Search for the cell housing the specified text and yield its [x, y] center coordinate. 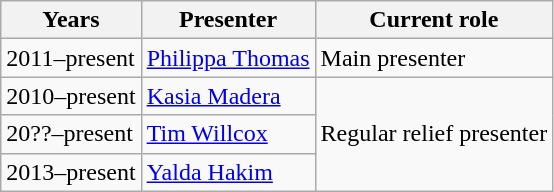
2013–present [71, 172]
Regular relief presenter [434, 134]
20??–present [71, 134]
Kasia Madera [228, 96]
Philippa Thomas [228, 58]
Presenter [228, 20]
Years [71, 20]
Main presenter [434, 58]
2011–present [71, 58]
Yalda Hakim [228, 172]
2010–present [71, 96]
Tim Willcox [228, 134]
Current role [434, 20]
